For the text-containing cell, return its midpoint in [x, y] coordinate format. 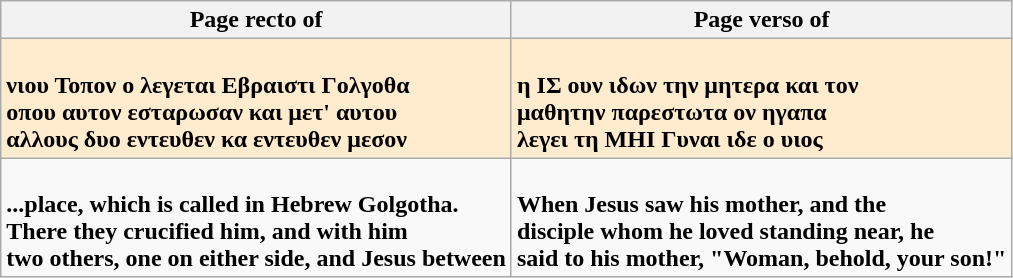
Page recto of [256, 20]
Page verso of [761, 20]
...place, which is called in Hebrew Golgotha. There they crucified him, and with him two others, one on either side, and Jesus between [256, 218]
η ΙΣ ουν ιδων την μητερα και τον μαθητην παρεστωτα ον ηγαπα λεγει τη ΜΗΙ Γυναι ιδε ο υιος [761, 98]
νιου Τοπον ο λεγεται Εβραιστι Γολγοθα οπου αυτον εσταρωσαν και μετ' αυτου αλλους δυο εντευθεν κα εντευθεν μεσον [256, 98]
When Jesus saw his mother, and the disciple whom he loved standing near, he said to his mother, "Woman, behold, your son!" [761, 218]
